Detect which cell encompasses the target text, then output its (x, y) center coordinate. 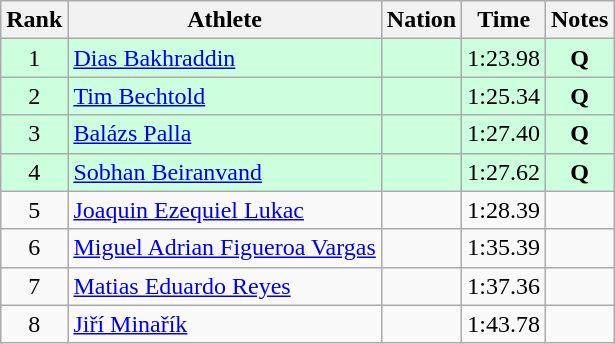
1:43.78 (504, 324)
5 (34, 210)
1:27.62 (504, 172)
1:37.36 (504, 286)
1:25.34 (504, 96)
Dias Bakhraddin (224, 58)
Miguel Adrian Figueroa Vargas (224, 248)
1 (34, 58)
Balázs Palla (224, 134)
Sobhan Beiranvand (224, 172)
7 (34, 286)
4 (34, 172)
1:23.98 (504, 58)
Notes (579, 20)
2 (34, 96)
Joaquin Ezequiel Lukac (224, 210)
6 (34, 248)
Athlete (224, 20)
Jiří Minařík (224, 324)
8 (34, 324)
3 (34, 134)
1:27.40 (504, 134)
Tim Bechtold (224, 96)
1:28.39 (504, 210)
Time (504, 20)
Nation (421, 20)
Matias Eduardo Reyes (224, 286)
1:35.39 (504, 248)
Rank (34, 20)
